Detect which cell encompasses the target text, then output its [x, y] center coordinate. 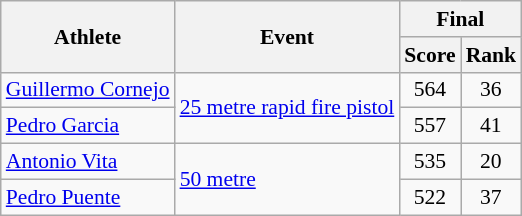
Athlete [88, 36]
Antonio Vita [88, 162]
535 [430, 162]
Event [288, 36]
Guillermo Cornejo [88, 90]
25 metre rapid fire pistol [288, 108]
564 [430, 90]
Pedro Garcia [88, 126]
Rank [492, 55]
Final [460, 19]
20 [492, 162]
50 metre [288, 180]
522 [430, 197]
557 [430, 126]
Pedro Puente [88, 197]
41 [492, 126]
36 [492, 90]
37 [492, 197]
Score [430, 55]
